Output the (X, Y) coordinate of the center of the cell containing the given text.  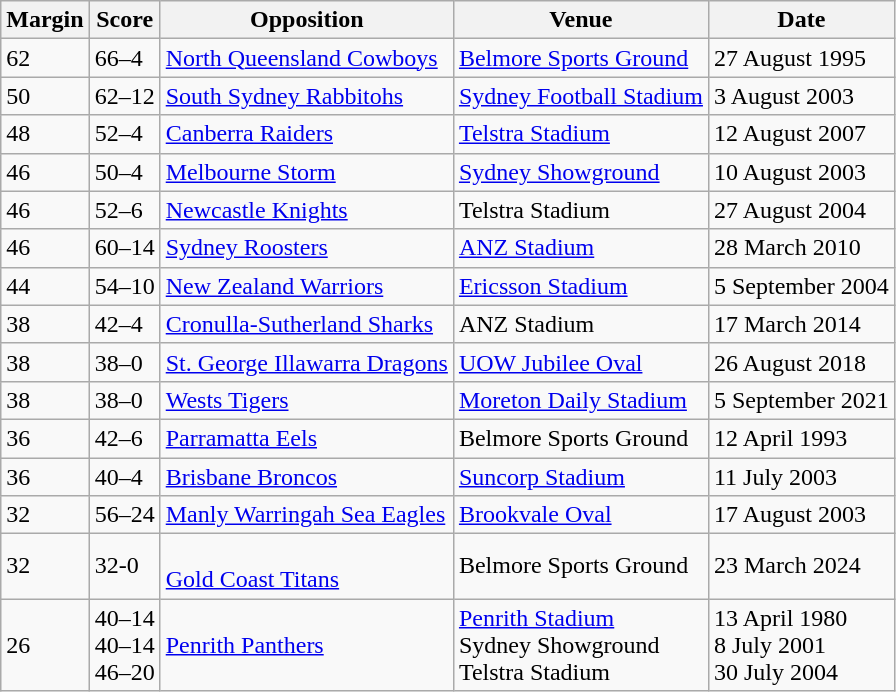
40–4 (124, 477)
5 September 2021 (801, 400)
13 April 19808 July 200130 July 2004 (801, 645)
42–4 (124, 324)
11 July 2003 (801, 477)
Canberra Raiders (306, 134)
Suncorp Stadium (580, 477)
26 (45, 645)
Newcastle Knights (306, 210)
48 (45, 134)
3 August 2003 (801, 96)
60–14 (124, 248)
South Sydney Rabbitohs (306, 96)
44 (45, 286)
Moreton Daily Stadium (580, 400)
New Zealand Warriors (306, 286)
52–6 (124, 210)
Margin (45, 20)
42–6 (124, 438)
50–4 (124, 172)
Score (124, 20)
26 August 2018 (801, 362)
Cronulla-Sutherland Sharks (306, 324)
40–1440–1446–20 (124, 645)
66–4 (124, 58)
North Queensland Cowboys (306, 58)
UOW Jubilee Oval (580, 362)
12 April 1993 (801, 438)
Penrith Panthers (306, 645)
Venue (580, 20)
Sydney Showground (580, 172)
23 March 2024 (801, 566)
54–10 (124, 286)
Sydney Roosters (306, 248)
St. George Illawarra Dragons (306, 362)
Date (801, 20)
10 August 2003 (801, 172)
Brookvale Oval (580, 515)
52–4 (124, 134)
17 August 2003 (801, 515)
Parramatta Eels (306, 438)
Wests Tigers (306, 400)
Manly Warringah Sea Eagles (306, 515)
17 March 2014 (801, 324)
Opposition (306, 20)
32-0 (124, 566)
28 March 2010 (801, 248)
12 August 2007 (801, 134)
62 (45, 58)
5 September 2004 (801, 286)
Ericsson Stadium (580, 286)
Sydney Football Stadium (580, 96)
27 August 2004 (801, 210)
Melbourne Storm (306, 172)
62–12 (124, 96)
50 (45, 96)
Penrith StadiumSydney ShowgroundTelstra Stadium (580, 645)
Gold Coast Titans (306, 566)
27 August 1995 (801, 58)
56–24 (124, 515)
Brisbane Broncos (306, 477)
